Locate the cell with the specified text and output its [X, Y] center coordinate. 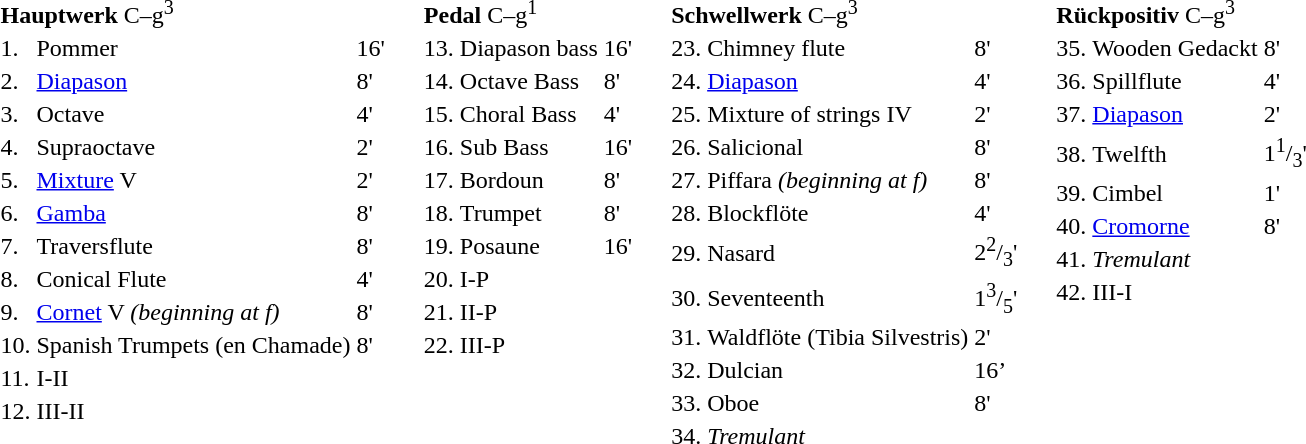
Supraoctave [194, 147]
Spanish Trumpets (en Chamade) [194, 345]
14. [438, 81]
26. [686, 147]
Posaune [528, 246]
37. [1072, 114]
Cromorne [1175, 226]
Spillflute [1175, 81]
I-II [194, 378]
22. [438, 345]
Mixture V [194, 180]
42. [1072, 292]
39. [1072, 193]
Chimney flute [838, 48]
Nasard [838, 252]
19. [438, 246]
33. [686, 404]
III-I [1175, 292]
Twelfth [1175, 154]
Gamba [194, 213]
III-P [528, 345]
15. [438, 114]
29. [686, 252]
Seventeenth [838, 298]
Cornet V (beginning at f) [194, 312]
I-P [528, 279]
13. [438, 48]
Trumpet [528, 213]
II-P [528, 312]
Sub Bass [528, 147]
17. [438, 180]
Cimbel [1175, 193]
Bordoun [528, 180]
Mixture of strings IV [838, 114]
28. [686, 213]
16’ [996, 371]
25. [686, 114]
38. [1072, 154]
Dulcian [838, 371]
22/3' [996, 252]
III-II [194, 411]
Choral Bass [528, 114]
Blockflöte [838, 213]
13/5' [996, 298]
40. [1072, 226]
41. [1072, 259]
31. [686, 338]
Octave Bass [528, 81]
18. [438, 213]
23. [686, 48]
16. [438, 147]
32. [686, 371]
27. [686, 180]
36. [1072, 81]
Pommer [194, 48]
24. [686, 81]
35. [1072, 48]
20. [438, 279]
Piffara (beginning at f) [838, 180]
Traversflute [194, 246]
Conical Flute [194, 279]
Diapason bass [528, 48]
Octave [194, 114]
Oboe [838, 404]
Tremulant [1175, 259]
Waldflöte (Tibia Silvestris) [838, 338]
21. [438, 312]
30. [686, 298]
Salicional [838, 147]
Wooden Gedackt [1175, 48]
